Return (x, y) of the center of cell containing provided text 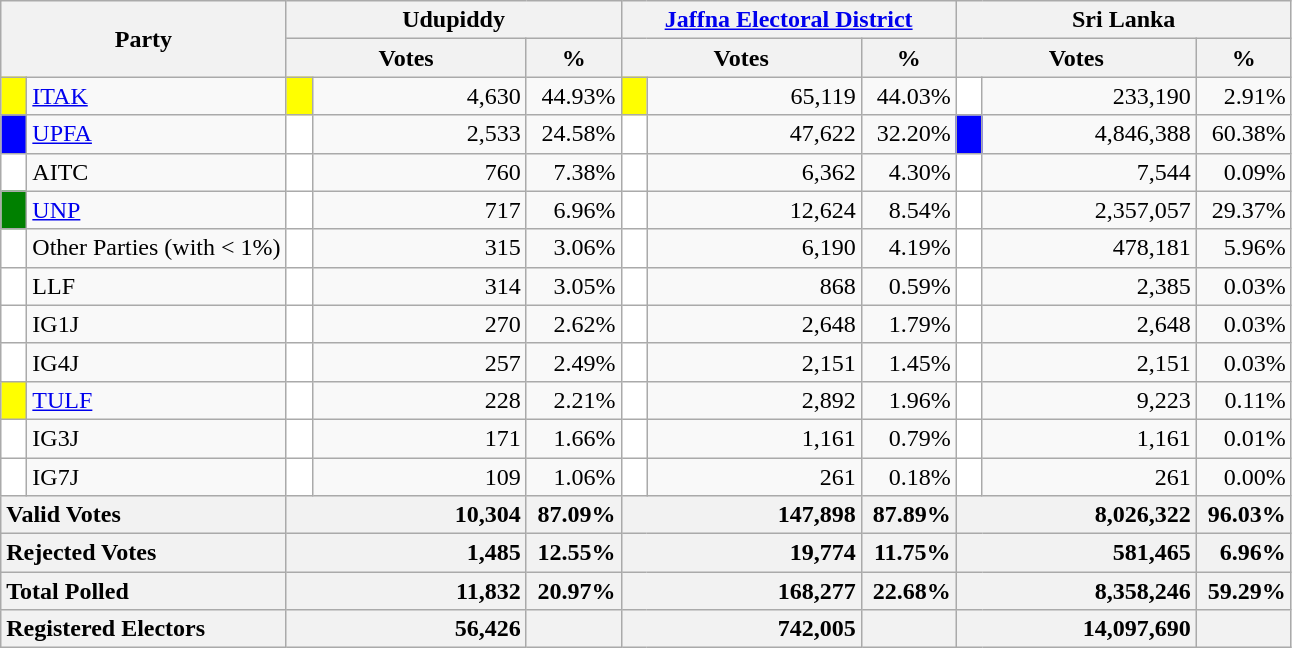
96.03% (1244, 515)
44.03% (908, 96)
1.06% (574, 477)
22.68% (908, 591)
1.45% (908, 362)
TULF (156, 400)
11.75% (908, 553)
109 (419, 477)
717 (419, 210)
Other Parties (with < 1%) (156, 248)
2,385 (1089, 286)
32.20% (908, 134)
24.58% (574, 134)
0.01% (1244, 438)
Registered Electors (144, 629)
760 (419, 172)
59.29% (1244, 591)
29.37% (1244, 210)
IG7J (156, 477)
47,622 (754, 134)
2.91% (1244, 96)
LLF (156, 286)
3.05% (574, 286)
314 (419, 286)
14,097,690 (1076, 629)
12,624 (754, 210)
Valid Votes (144, 515)
1,485 (406, 553)
11,832 (406, 591)
3.06% (574, 248)
581,465 (1076, 553)
2,892 (754, 400)
10,304 (406, 515)
228 (419, 400)
4.30% (908, 172)
5.96% (1244, 248)
9,223 (1089, 400)
8,358,246 (1076, 591)
IG1J (156, 324)
171 (419, 438)
AITC (156, 172)
270 (419, 324)
478,181 (1089, 248)
2,533 (419, 134)
315 (419, 248)
2.62% (574, 324)
0.11% (1244, 400)
IG4J (156, 362)
233,190 (1089, 96)
Sri Lanka (1124, 20)
19,774 (741, 553)
1.66% (574, 438)
0.18% (908, 477)
147,898 (741, 515)
4,846,388 (1089, 134)
0.59% (908, 286)
2.49% (574, 362)
Total Polled (144, 591)
Udupiddy (454, 20)
Rejected Votes (144, 553)
0.09% (1244, 172)
ITAK (156, 96)
742,005 (741, 629)
8.54% (908, 210)
0.79% (908, 438)
44.93% (574, 96)
65,119 (754, 96)
56,426 (406, 629)
7.38% (574, 172)
60.38% (1244, 134)
4.19% (908, 248)
6,362 (754, 172)
Party (144, 39)
IG3J (156, 438)
12.55% (574, 553)
2,357,057 (1089, 210)
2.21% (574, 400)
6,190 (754, 248)
8,026,322 (1076, 515)
1.96% (908, 400)
20.97% (574, 591)
257 (419, 362)
UPFA (156, 134)
UNP (156, 210)
87.09% (574, 515)
87.89% (908, 515)
1.79% (908, 324)
4,630 (419, 96)
Jaffna Electoral District (788, 20)
7,544 (1089, 172)
0.00% (1244, 477)
168,277 (741, 591)
868 (754, 286)
